Extract the [X, Y] coordinate from the center of the cell holding the provided text.  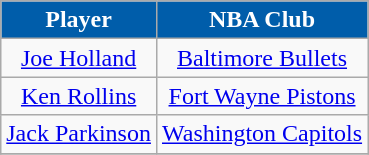
Washington Capitols [262, 134]
Joe Holland [79, 58]
Fort Wayne Pistons [262, 96]
Baltimore Bullets [262, 58]
NBA Club [262, 20]
Ken Rollins [79, 96]
Player [79, 20]
Jack Parkinson [79, 134]
